Return the [X, Y] coordinate for the center point of the cell that contains the specified text.  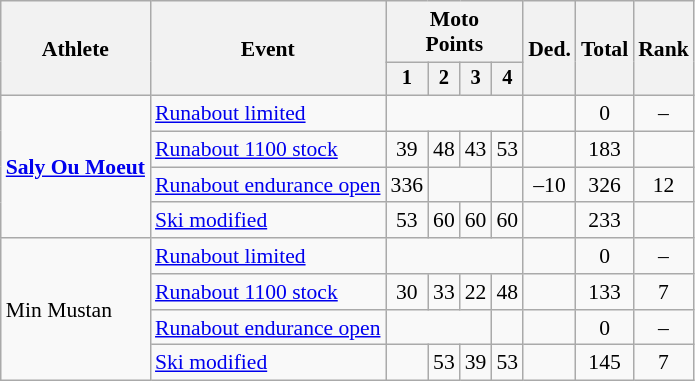
326 [604, 185]
Event [268, 48]
133 [604, 292]
22 [476, 292]
3 [476, 79]
233 [604, 221]
4 [507, 79]
33 [444, 292]
30 [408, 292]
Moto Points [455, 32]
Rank [664, 48]
Min Mustan [76, 309]
Athlete [76, 48]
43 [476, 150]
145 [604, 363]
2 [444, 79]
Ded. [550, 48]
336 [408, 185]
12 [664, 185]
183 [604, 150]
Total [604, 48]
Saly Ou Moeut [76, 167]
1 [408, 79]
–10 [550, 185]
